Return the (X, Y) coordinate for the center point of the cell that contains the specified text.  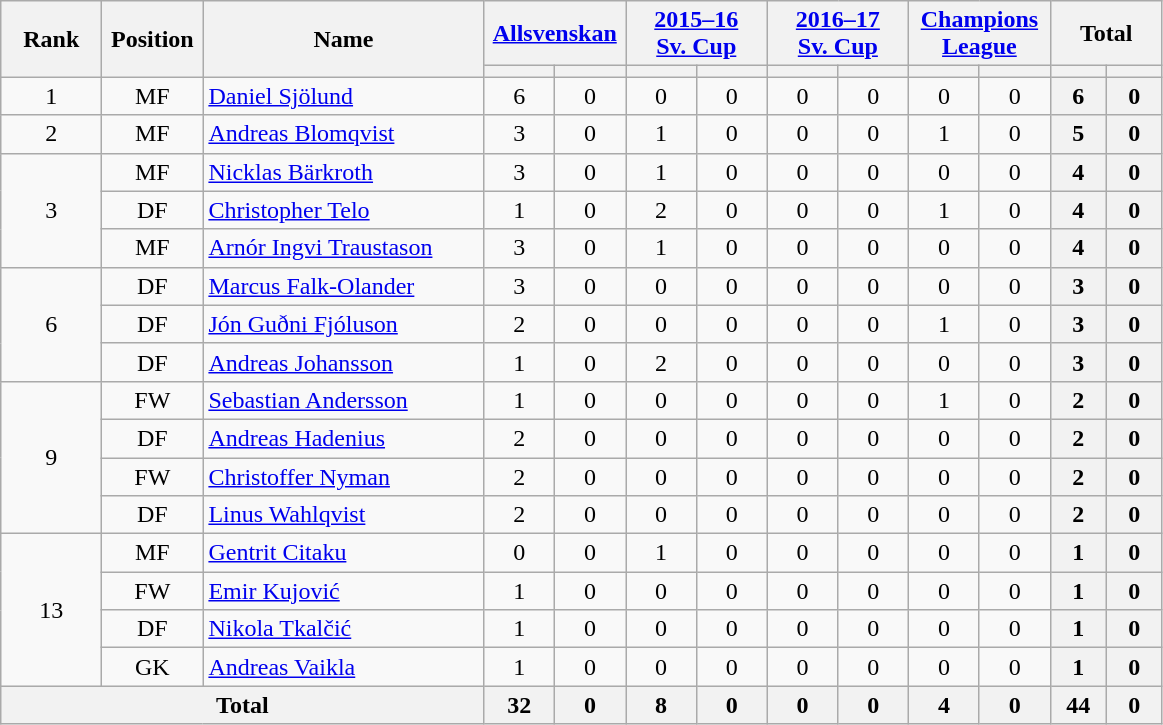
8 (662, 705)
Position (152, 39)
Allsvenskan (555, 34)
Rank (52, 39)
Sebastian Andersson (344, 400)
Andreas Vaikla (344, 667)
Andreas Hadenius (344, 438)
Andreas Johansson (344, 362)
5 (1078, 134)
32 (520, 705)
2016–17Sv. Cup (838, 34)
Champions League (980, 34)
Andreas Blomqvist (344, 134)
Christoffer Nyman (344, 477)
2015–16Sv. Cup (697, 34)
44 (1078, 705)
Gentrit Citaku (344, 553)
Nikola Tkalčić (344, 629)
Jón Guðni Fjóluson (344, 324)
13 (52, 610)
Nicklas Bärkroth (344, 172)
Emir Kujović (344, 591)
Marcus Falk-Olander (344, 286)
Linus Wahlqvist (344, 515)
GK (152, 667)
Arnór Ingvi Traustason (344, 248)
Christopher Telo (344, 210)
Name (344, 39)
9 (52, 457)
Daniel Sjölund (344, 96)
